Search for the cell housing the specified text and yield its (X, Y) center coordinate. 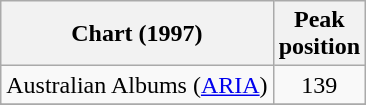
Chart (1997) (137, 34)
Australian Albums (ARIA) (137, 85)
139 (319, 85)
Peak position (319, 34)
